Scan for the cell matching the given text and deliver its [X, Y] coordinate at center. 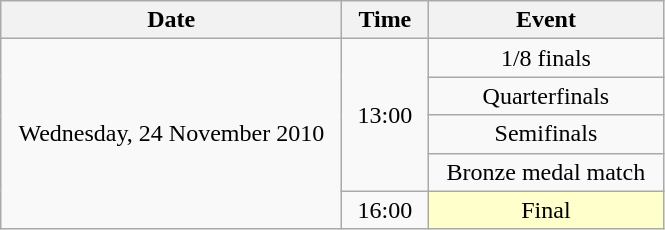
13:00 [385, 115]
Final [546, 210]
Time [385, 20]
Wednesday, 24 November 2010 [172, 134]
Event [546, 20]
Quarterfinals [546, 96]
Bronze medal match [546, 172]
Semifinals [546, 134]
Date [172, 20]
1/8 finals [546, 58]
16:00 [385, 210]
